Locate the cell with the specified text and output its (x, y) center coordinate. 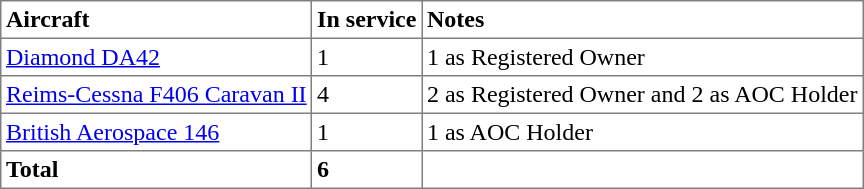
Total (156, 170)
In service (367, 20)
Reims-Cessna F406 Caravan II (156, 95)
Aircraft (156, 20)
6 (367, 170)
British Aerospace 146 (156, 132)
4 (367, 95)
Notes (642, 20)
2 as Registered Owner and 2 as AOC Holder (642, 95)
1 as AOC Holder (642, 132)
Diamond DA42 (156, 57)
1 as Registered Owner (642, 57)
